Find where the given text appears and provide that cell's center as (X, Y) coordinate. 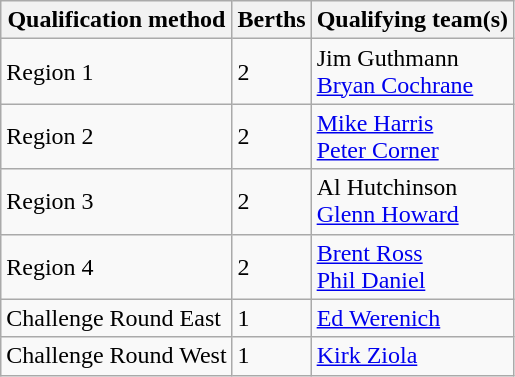
Qualifying team(s) (412, 20)
Jim Guthmann Bryan Cochrane (412, 72)
Ed Werenich (412, 318)
Region 1 (116, 72)
Qualification method (116, 20)
Al Hutchinson Glenn Howard (412, 202)
Region 3 (116, 202)
Kirk Ziola (412, 356)
Region 2 (116, 136)
Berths (272, 20)
Brent Ross Phil Daniel (412, 266)
Region 4 (116, 266)
Challenge Round East (116, 318)
Mike Harris Peter Corner (412, 136)
Challenge Round West (116, 356)
